Find where the given text appears and provide that cell's center as (x, y) coordinate. 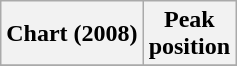
Chart (2008) (72, 34)
Peakposition (189, 34)
